Output the [X, Y] coordinate of the center of the cell containing the given text.  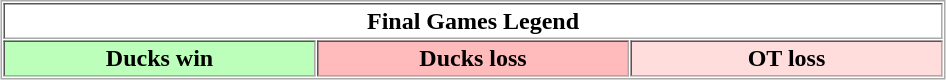
Ducks loss [473, 58]
OT loss [786, 58]
Final Games Legend [474, 21]
Ducks win [160, 58]
